Return the (x, y) coordinate for the center point of the cell that contains the specified text.  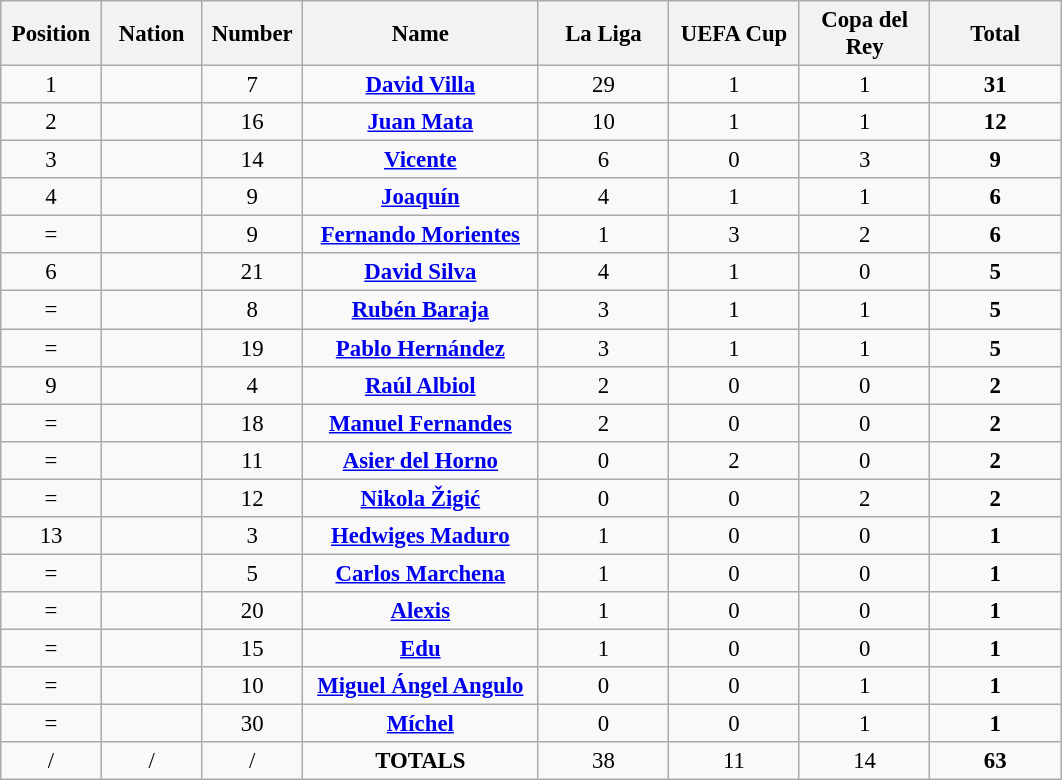
Total (996, 34)
38 (604, 761)
David Silva (421, 273)
7 (252, 85)
18 (252, 423)
Vicente (421, 160)
Pablo Hernández (421, 348)
Juan Mata (421, 122)
Raúl Albiol (421, 385)
Rubén Baraja (421, 310)
Name (421, 34)
Asier del Horno (421, 460)
Miguel Ángel Angulo (421, 686)
8 (252, 310)
Fernando Morientes (421, 235)
Manuel Fernandes (421, 423)
Edu (421, 648)
Míchel (421, 724)
UEFA Cup (734, 34)
31 (996, 85)
16 (252, 122)
Nikola Žigić (421, 498)
15 (252, 648)
TOTALS (421, 761)
Copa del Rey (864, 34)
63 (996, 761)
Nation (152, 34)
Joaquín (421, 197)
19 (252, 348)
13 (52, 536)
Carlos Marchena (421, 573)
20 (252, 611)
Alexis (421, 611)
30 (252, 724)
David Villa (421, 85)
La Liga (604, 34)
Position (52, 34)
Number (252, 34)
21 (252, 273)
29 (604, 85)
Hedwiges Maduro (421, 536)
